For the text-containing cell, return its midpoint in [X, Y] coordinate format. 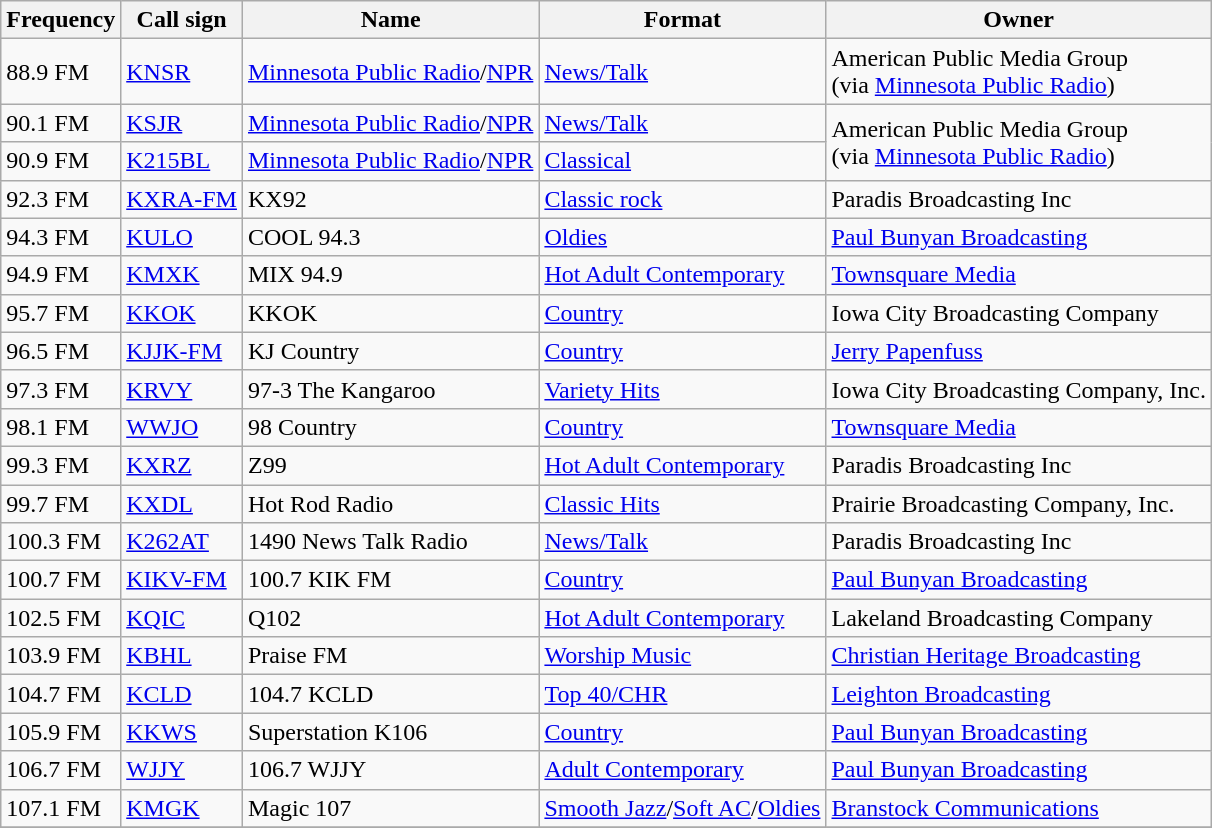
104.7 FM [61, 694]
KJ Country [390, 351]
KMXK [182, 275]
K215BL [182, 161]
Prairie Broadcasting Company, Inc. [1018, 503]
90.9 FM [61, 161]
K262AT [182, 542]
94.3 FM [61, 237]
100.7 FM [61, 580]
107.1 FM [61, 808]
99.7 FM [61, 503]
104.7 KCLD [390, 694]
Branstock Communications [1018, 808]
Superstation K106 [390, 732]
98 Country [390, 427]
Format [682, 20]
90.1 FM [61, 123]
KJJK-FM [182, 351]
Name [390, 20]
KBHL [182, 656]
KXDL [182, 503]
KNSR [182, 72]
KXRA-FM [182, 199]
Z99 [390, 465]
Hot Rod Radio [390, 503]
Iowa City Broadcasting Company [1018, 313]
97-3 The Kangaroo [390, 389]
Classical [682, 161]
Classic rock [682, 199]
KCLD [182, 694]
Owner [1018, 20]
103.9 FM [61, 656]
94.9 FM [61, 275]
106.7 FM [61, 770]
Magic 107 [390, 808]
KQIC [182, 618]
97.3 FM [61, 389]
Top 40/CHR [682, 694]
Variety Hits [682, 389]
Christian Heritage Broadcasting [1018, 656]
KSJR [182, 123]
Oldies [682, 237]
COOL 94.3 [390, 237]
KX92 [390, 199]
1490 News Talk Radio [390, 542]
100.7 KIK FM [390, 580]
Leighton Broadcasting [1018, 694]
Q102 [390, 618]
95.7 FM [61, 313]
102.5 FM [61, 618]
98.1 FM [61, 427]
99.3 FM [61, 465]
105.9 FM [61, 732]
Call sign [182, 20]
KIKV-FM [182, 580]
KKWS [182, 732]
Praise FM [390, 656]
WWJO [182, 427]
Worship Music [682, 656]
KXRZ [182, 465]
92.3 FM [61, 199]
WJJY [182, 770]
Iowa City Broadcasting Company, Inc. [1018, 389]
KMGK [182, 808]
KRVY [182, 389]
106.7 WJJY [390, 770]
Frequency [61, 20]
Smooth Jazz/Soft AC/Oldies [682, 808]
MIX 94.9 [390, 275]
100.3 FM [61, 542]
88.9 FM [61, 72]
Lakeland Broadcasting Company [1018, 618]
Classic Hits [682, 503]
KULO [182, 237]
96.5 FM [61, 351]
Adult Contemporary [682, 770]
Jerry Papenfuss [1018, 351]
